Extract the (X, Y) coordinate from the center of the cell holding the provided text.  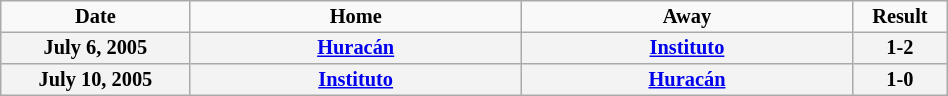
Date (96, 17)
Away (686, 17)
1-0 (900, 80)
July 10, 2005 (96, 80)
1-2 (900, 48)
July 6, 2005 (96, 48)
Home (356, 17)
Result (900, 17)
